Return the (x, y) coordinate for the center point of the cell that contains the specified text.  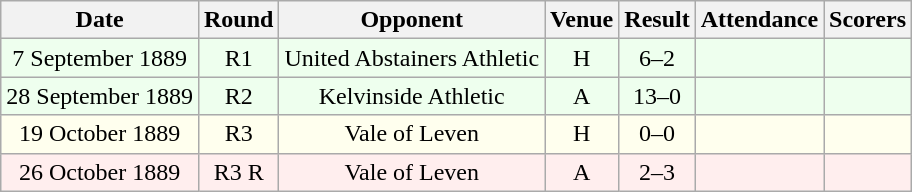
0–0 (657, 134)
Venue (582, 20)
R2 (238, 96)
7 September 1889 (100, 58)
6–2 (657, 58)
2–3 (657, 172)
Opponent (412, 20)
Date (100, 20)
Kelvinside Athletic (412, 96)
19 October 1889 (100, 134)
28 September 1889 (100, 96)
Scorers (868, 20)
R3 R (238, 172)
26 October 1889 (100, 172)
Round (238, 20)
United Abstainers Athletic (412, 58)
R3 (238, 134)
Attendance (759, 20)
13–0 (657, 96)
R1 (238, 58)
Result (657, 20)
